Search for the cell housing the specified text and yield its (X, Y) center coordinate. 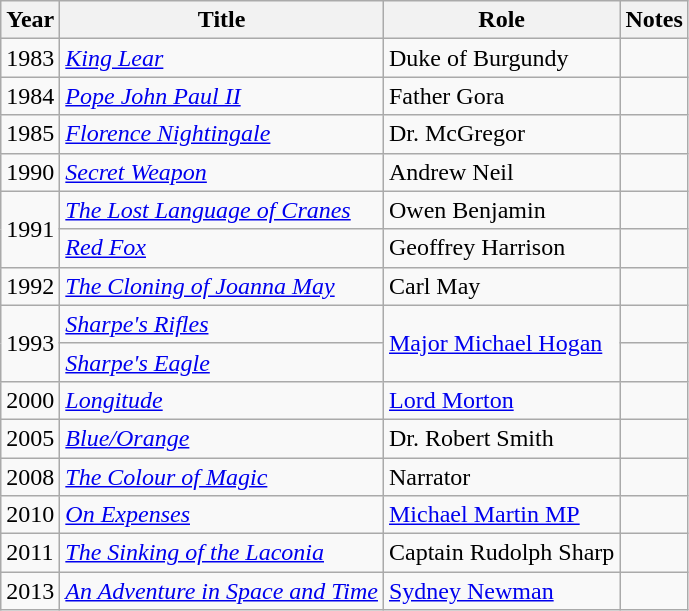
1985 (30, 134)
Carl May (501, 286)
2010 (30, 515)
2008 (30, 477)
Sydney Newman (501, 591)
The Sinking of the Laconia (222, 553)
Sharpe's Rifles (222, 324)
Captain Rudolph Sharp (501, 553)
Dr. McGregor (501, 134)
King Lear (222, 58)
Role (501, 20)
Florence Nightingale (222, 134)
2005 (30, 438)
1993 (30, 343)
The Colour of Magic (222, 477)
The Lost Language of Cranes (222, 210)
Blue/Orange (222, 438)
Major Michael Hogan (501, 343)
1983 (30, 58)
1992 (30, 286)
Pope John Paul II (222, 96)
1991 (30, 229)
Dr. Robert Smith (501, 438)
Notes (654, 20)
Father Gora (501, 96)
Duke of Burgundy (501, 58)
Michael Martin MP (501, 515)
2000 (30, 400)
Secret Weapon (222, 172)
Title (222, 20)
Red Fox (222, 248)
Year (30, 20)
1984 (30, 96)
2011 (30, 553)
2013 (30, 591)
Longitude (222, 400)
1990 (30, 172)
On Expenses (222, 515)
Geoffrey Harrison (501, 248)
Sharpe's Eagle (222, 362)
An Adventure in Space and Time (222, 591)
The Cloning of Joanna May (222, 286)
Owen Benjamin (501, 210)
Lord Morton (501, 400)
Narrator (501, 477)
Andrew Neil (501, 172)
